Return the (x, y) coordinate for the center point of the cell that contains the specified text.  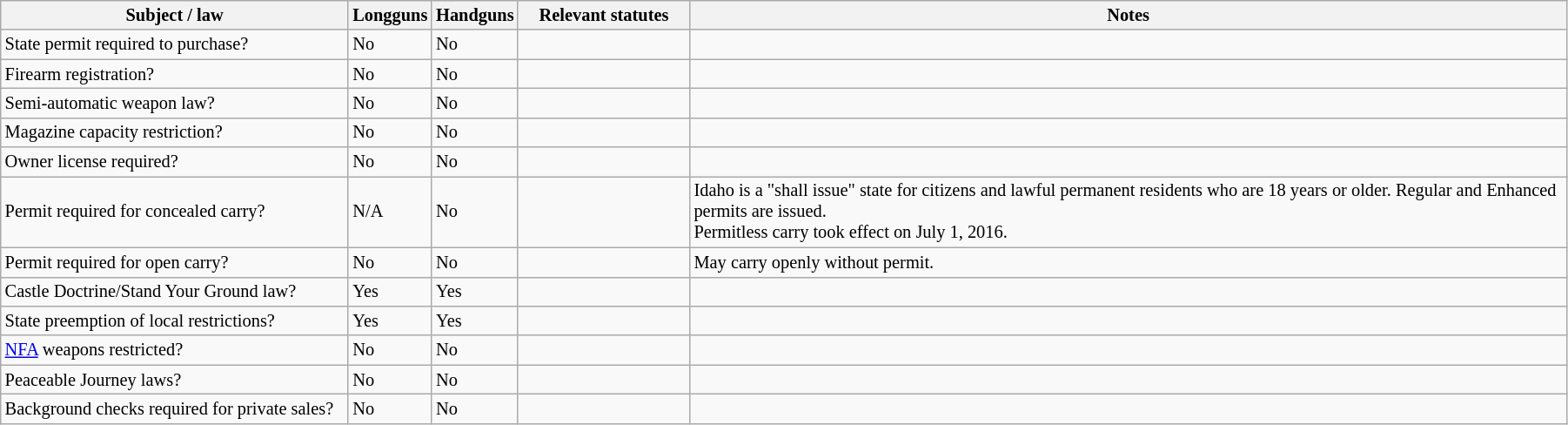
Semi-automatic weapon law? (175, 103)
Permit required for open carry? (175, 262)
Owner license required? (175, 162)
Subject / law (175, 15)
Magazine capacity restriction? (175, 132)
NFA weapons restricted? (175, 350)
State preemption of local restrictions? (175, 320)
Castle Doctrine/Stand Your Ground law? (175, 292)
Notes (1129, 15)
Relevant statutes (604, 15)
Background checks required for private sales? (175, 408)
May carry openly without permit. (1129, 262)
N/A (390, 212)
Peaceable Journey laws? (175, 380)
Longguns (390, 15)
Handguns (475, 15)
State permit required to purchase? (175, 44)
Permit required for concealed carry? (175, 212)
Firearm registration? (175, 74)
